Detect which cell encompasses the target text, then output its (x, y) center coordinate. 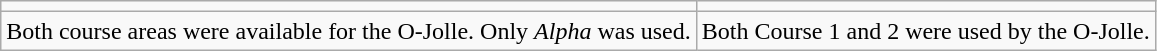
Both Course 1 and 2 were used by the O-Jolle. (926, 31)
Both course areas were available for the O-Jolle. Only Alpha was used. (349, 31)
